Search for the cell housing the specified text and yield its [x, y] center coordinate. 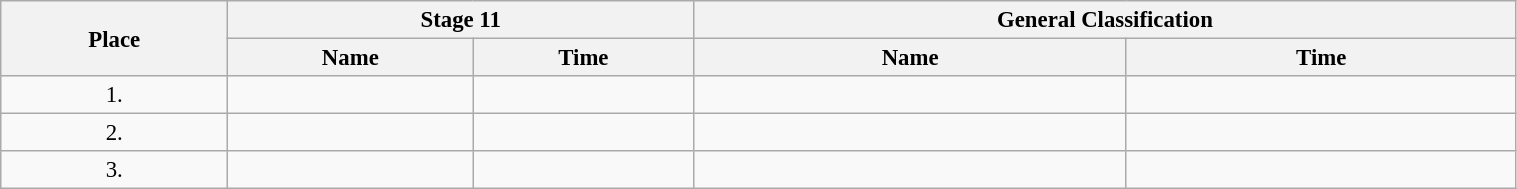
2. [114, 133]
1. [114, 95]
General Classification [1105, 20]
3. [114, 170]
Stage 11 [461, 20]
Place [114, 38]
